Return [x, y] of the center of cell containing provided text 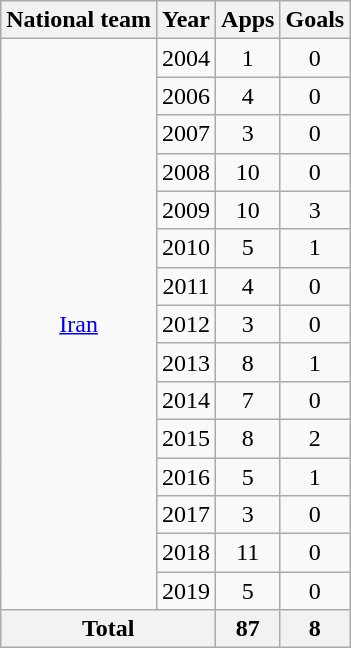
2015 [186, 438]
2016 [186, 477]
7 [248, 400]
2008 [186, 172]
2014 [186, 400]
2009 [186, 210]
2006 [186, 96]
2012 [186, 324]
87 [248, 629]
Iran [79, 324]
National team [79, 20]
Year [186, 20]
2013 [186, 362]
2019 [186, 591]
2004 [186, 58]
Apps [248, 20]
Goals [315, 20]
2017 [186, 515]
2018 [186, 553]
2 [315, 438]
Total [108, 629]
2011 [186, 286]
11 [248, 553]
2010 [186, 248]
2007 [186, 134]
